Capture the cell that displays the provided text and extract its (x, y) central coordinate. 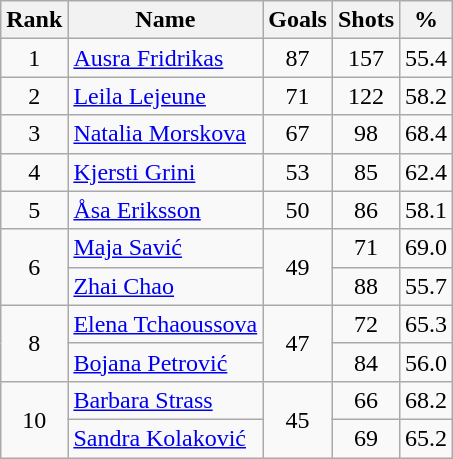
Kjersti Grini (166, 172)
49 (298, 267)
55.7 (426, 286)
84 (366, 362)
66 (366, 400)
Leila Lejeune (166, 96)
56.0 (426, 362)
5 (34, 210)
98 (366, 134)
87 (298, 58)
67 (298, 134)
58.1 (426, 210)
Goals (298, 20)
Zhai Chao (166, 286)
Barbara Strass (166, 400)
45 (298, 419)
Natalia Morskova (166, 134)
1 (34, 58)
Sandra Kolaković (166, 438)
85 (366, 172)
65.2 (426, 438)
69.0 (426, 248)
68.4 (426, 134)
65.3 (426, 324)
62.4 (426, 172)
3 (34, 134)
Rank (34, 20)
47 (298, 343)
4 (34, 172)
Bojana Petrović (166, 362)
72 (366, 324)
Name (166, 20)
122 (366, 96)
69 (366, 438)
Elena Tchaoussova (166, 324)
6 (34, 267)
86 (366, 210)
Ausra Fridrikas (166, 58)
Åsa Eriksson (166, 210)
2 (34, 96)
55.4 (426, 58)
68.2 (426, 400)
50 (298, 210)
8 (34, 343)
% (426, 20)
58.2 (426, 96)
Shots (366, 20)
53 (298, 172)
88 (366, 286)
157 (366, 58)
10 (34, 419)
Maja Savić (166, 248)
